Capture the cell that displays the provided text and extract its [x, y] central coordinate. 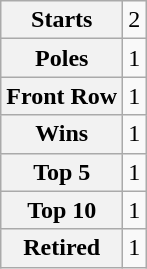
Top 10 [62, 210]
2 [134, 20]
Wins [62, 134]
Starts [62, 20]
Poles [62, 58]
Retired [62, 248]
Top 5 [62, 172]
Front Row [62, 96]
